Pinpoint the cell where the given text exists, returning its [X, Y] midpoint coordinate. 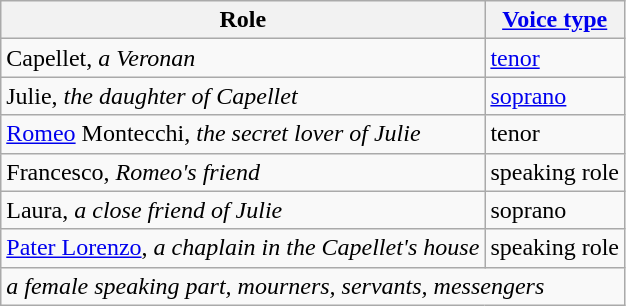
Voice type [555, 20]
a female speaking part, mourners, servants, messengers [313, 286]
Romeo Montecchi, the secret lover of Julie [243, 134]
Role [243, 20]
Francesco, Romeo's friend [243, 172]
Laura, a close friend of Julie [243, 210]
Julie, the daughter of Capellet [243, 96]
Pater Lorenzo, a chaplain in the Capellet's house [243, 248]
Capellet, a Veronan [243, 58]
